Extract the [X, Y] coordinate from the center of the cell holding the provided text.  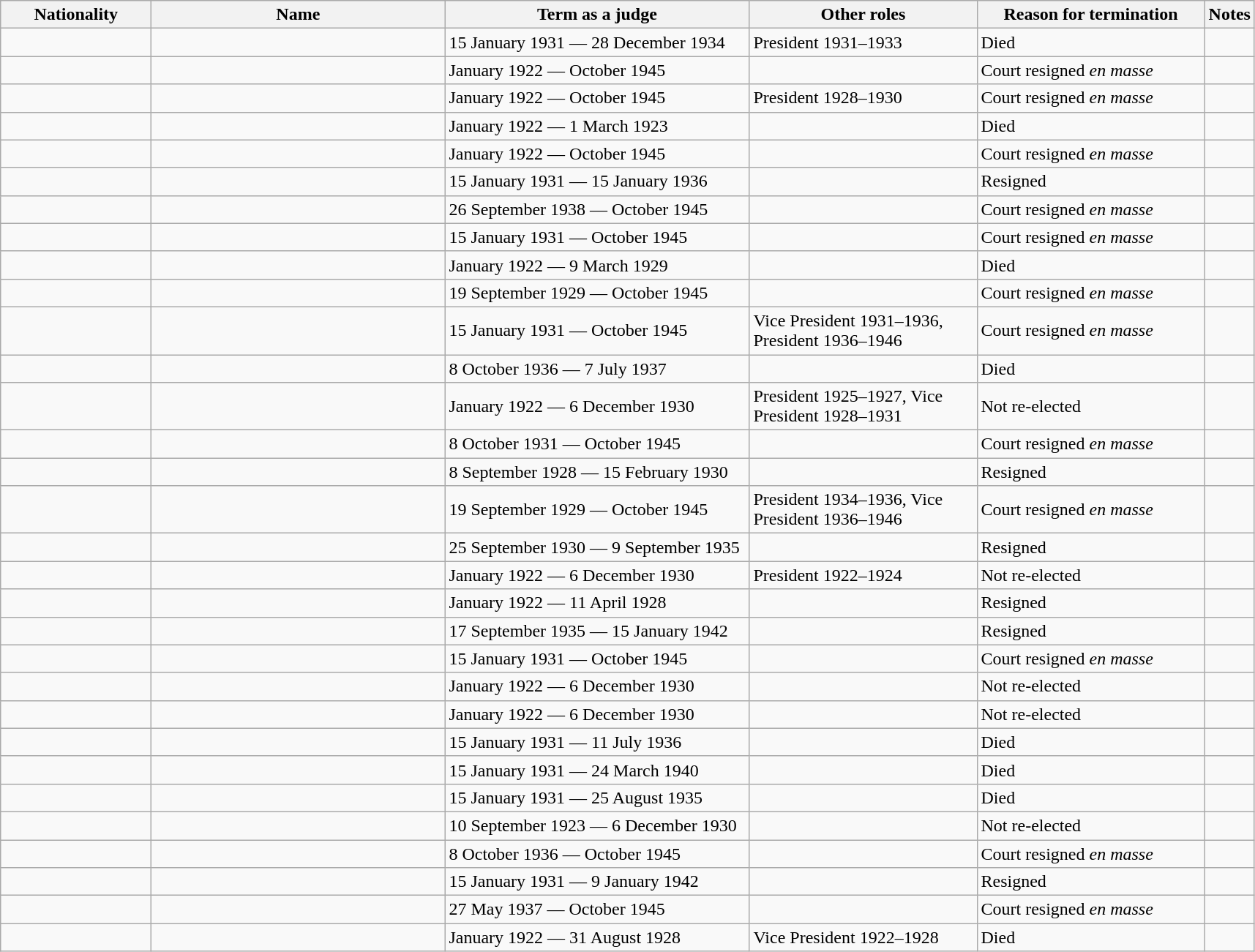
January 1922 — 1 March 1923 [597, 126]
15 January 1931 — 24 March 1940 [597, 770]
8 October 1936 — 7 July 1937 [597, 368]
President 1928–1930 [863, 98]
January 1922 — 11 April 1928 [597, 603]
26 September 1938 — October 1945 [597, 209]
15 January 1931 — 25 August 1935 [597, 798]
Vice President 1922–1928 [863, 937]
8 October 1936 — October 1945 [597, 854]
8 October 1931 — October 1945 [597, 444]
President 1934–1936, Vice President 1936–1946 [863, 509]
10 September 1923 — 6 December 1930 [597, 825]
January 1922 — 9 March 1929 [597, 265]
27 May 1937 — October 1945 [597, 910]
Reason for termination [1090, 15]
Notes [1229, 15]
15 January 1931 — 9 January 1942 [597, 882]
Vice President 1931–1936, President 1936–1946 [863, 331]
Nationality [76, 15]
25 September 1930 — 9 September 1935 [597, 547]
President 1931–1933 [863, 42]
15 January 1931 — 28 December 1934 [597, 42]
Name [299, 15]
Term as a judge [597, 15]
15 January 1931 — 11 July 1936 [597, 742]
President 1925–1927, Vice President 1928–1931 [863, 407]
8 September 1928 — 15 February 1930 [597, 472]
President 1922–1924 [863, 575]
15 January 1931 — 15 January 1936 [597, 181]
17 September 1935 — 15 January 1942 [597, 631]
January 1922 — 31 August 1928 [597, 937]
Other roles [863, 15]
